Return the [x, y] coordinate for the center point of the cell that contains the specified text.  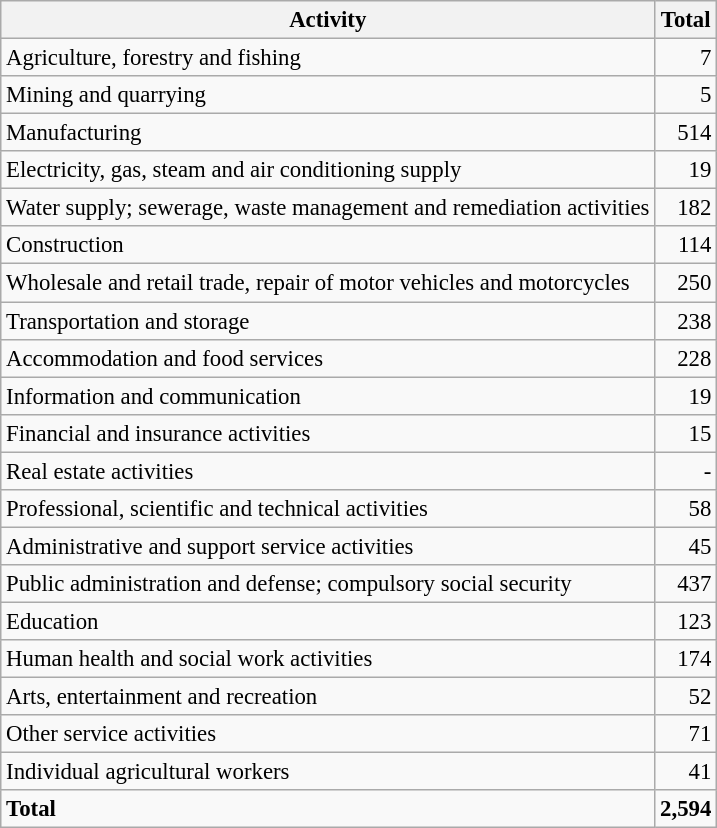
Activity [328, 20]
Human health and social work activities [328, 659]
- [686, 471]
250 [686, 283]
Financial and insurance activities [328, 433]
Real estate activities [328, 471]
Water supply; sewerage, waste management and remediation activities [328, 208]
2,594 [686, 809]
58 [686, 509]
Construction [328, 245]
Public administration and defense; compulsory social security [328, 584]
52 [686, 697]
514 [686, 133]
41 [686, 772]
Accommodation and food services [328, 358]
182 [686, 208]
Manufacturing [328, 133]
238 [686, 321]
Professional, scientific and technical activities [328, 509]
174 [686, 659]
437 [686, 584]
114 [686, 245]
Transportation and storage [328, 321]
45 [686, 546]
Individual agricultural workers [328, 772]
Administrative and support service activities [328, 546]
71 [686, 734]
Electricity, gas, steam and air conditioning supply [328, 170]
5 [686, 95]
15 [686, 433]
Agriculture, forestry and fishing [328, 58]
Other service activities [328, 734]
Education [328, 621]
Mining and quarrying [328, 95]
Information and communication [328, 396]
7 [686, 58]
123 [686, 621]
Arts, entertainment and recreation [328, 697]
228 [686, 358]
Wholesale and retail trade, repair of motor vehicles and motorcycles [328, 283]
